Extract the [X, Y] coordinate from the center of the cell holding the provided text.  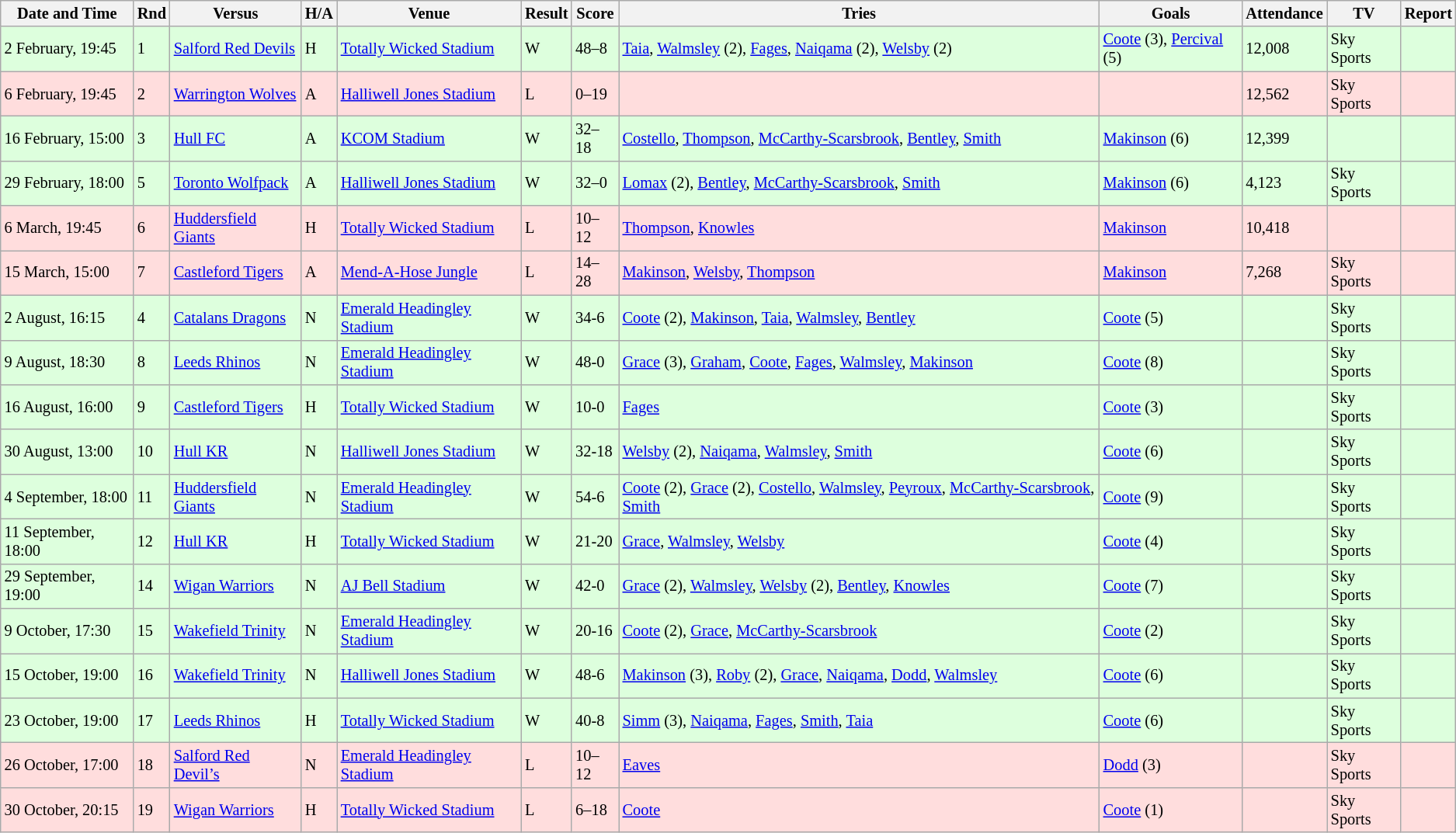
Coote (3), Percival (5) [1171, 49]
Warrington Wolves [236, 94]
7,268 [1284, 272]
Coote [859, 810]
15 March, 15:00 [67, 272]
H/A [319, 13]
Dodd (3) [1171, 765]
Salford Red Devil’s [236, 765]
Salford Red Devils [236, 49]
15 [152, 631]
Toronto Wolfpack [236, 183]
Coote (7) [1171, 586]
Lomax (2), Bentley, McCarthy-Scarsbrook, Smith [859, 183]
19 [152, 810]
Hull FC [236, 138]
4 September, 18:00 [67, 497]
Tries [859, 13]
Coote (2), Grace (2), Costello, Walmsley, Peyroux, McCarthy-Scarsbrook, Smith [859, 497]
Result [547, 13]
12 [152, 541]
26 October, 17:00 [67, 765]
32–0 [595, 183]
17 [152, 720]
10-0 [595, 407]
Taia, Walmsley (2), Fages, Naiqama (2), Welsby (2) [859, 49]
5 [152, 183]
54-6 [595, 497]
Eaves [859, 765]
Grace, Walmsley, Welsby [859, 541]
Coote (8) [1171, 363]
29 September, 19:00 [67, 586]
Coote (2), Grace, McCarthy-Scarsbrook [859, 631]
7 [152, 272]
12,008 [1284, 49]
Makinson, Welsby, Thompson [859, 272]
Simm (3), Naiqama, Fages, Smith, Taia [859, 720]
Coote (3) [1171, 407]
Rnd [152, 13]
6 [152, 228]
20-16 [595, 631]
3 [152, 138]
10,418 [1284, 228]
0–19 [595, 94]
Coote (9) [1171, 497]
48–8 [595, 49]
Coote (4) [1171, 541]
KCOM Stadium [429, 138]
16 [152, 675]
9 October, 17:30 [67, 631]
48-0 [595, 363]
Thompson, Knowles [859, 228]
42-0 [595, 586]
6 February, 19:45 [67, 94]
Report [1429, 13]
8 [152, 363]
AJ Bell Stadium [429, 586]
15 October, 19:00 [67, 675]
11 [152, 497]
4,123 [1284, 183]
Goals [1171, 13]
23 October, 19:00 [67, 720]
11 September, 18:00 [67, 541]
Score [595, 13]
Coote (2), Makinson, Taia, Walmsley, Bentley [859, 318]
Coote (5) [1171, 318]
Grace (2), Walmsley, Welsby (2), Bentley, Knowles [859, 586]
32–18 [595, 138]
6–18 [595, 810]
48-6 [595, 675]
Welsby (2), Naiqama, Walmsley, Smith [859, 452]
9 August, 18:30 [67, 363]
2 August, 16:15 [67, 318]
2 [152, 94]
16 August, 16:00 [67, 407]
21-20 [595, 541]
Coote (2) [1171, 631]
2 February, 19:45 [67, 49]
Attendance [1284, 13]
Mend-A-Hose Jungle [429, 272]
12,399 [1284, 138]
18 [152, 765]
Versus [236, 13]
Catalans Dragons [236, 318]
40-8 [595, 720]
9 [152, 407]
12,562 [1284, 94]
14 [152, 586]
Fages [859, 407]
Coote (1) [1171, 810]
Makinson (3), Roby (2), Grace, Naiqama, Dodd, Walmsley [859, 675]
16 February, 15:00 [67, 138]
30 August, 13:00 [67, 452]
30 October, 20:15 [67, 810]
Venue [429, 13]
32-18 [595, 452]
Costello, Thompson, McCarthy-Scarsbrook, Bentley, Smith [859, 138]
10 [152, 452]
4 [152, 318]
Date and Time [67, 13]
TV [1364, 13]
6 March, 19:45 [67, 228]
Grace (3), Graham, Coote, Fages, Walmsley, Makinson [859, 363]
1 [152, 49]
34-6 [595, 318]
14–28 [595, 272]
29 February, 18:00 [67, 183]
